Return [x, y] of the center of cell containing provided text 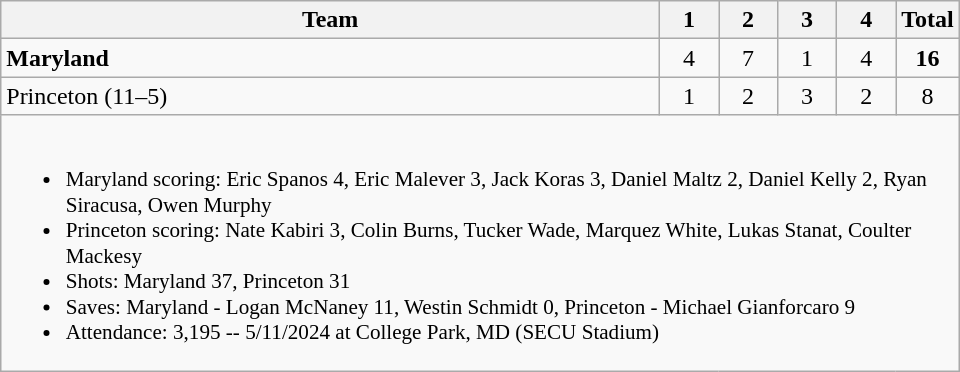
8 [928, 96]
Maryland [330, 58]
Team [330, 20]
7 [748, 58]
Total [928, 20]
16 [928, 58]
Princeton (11–5) [330, 96]
